Return (X, Y) of the center of cell containing provided text 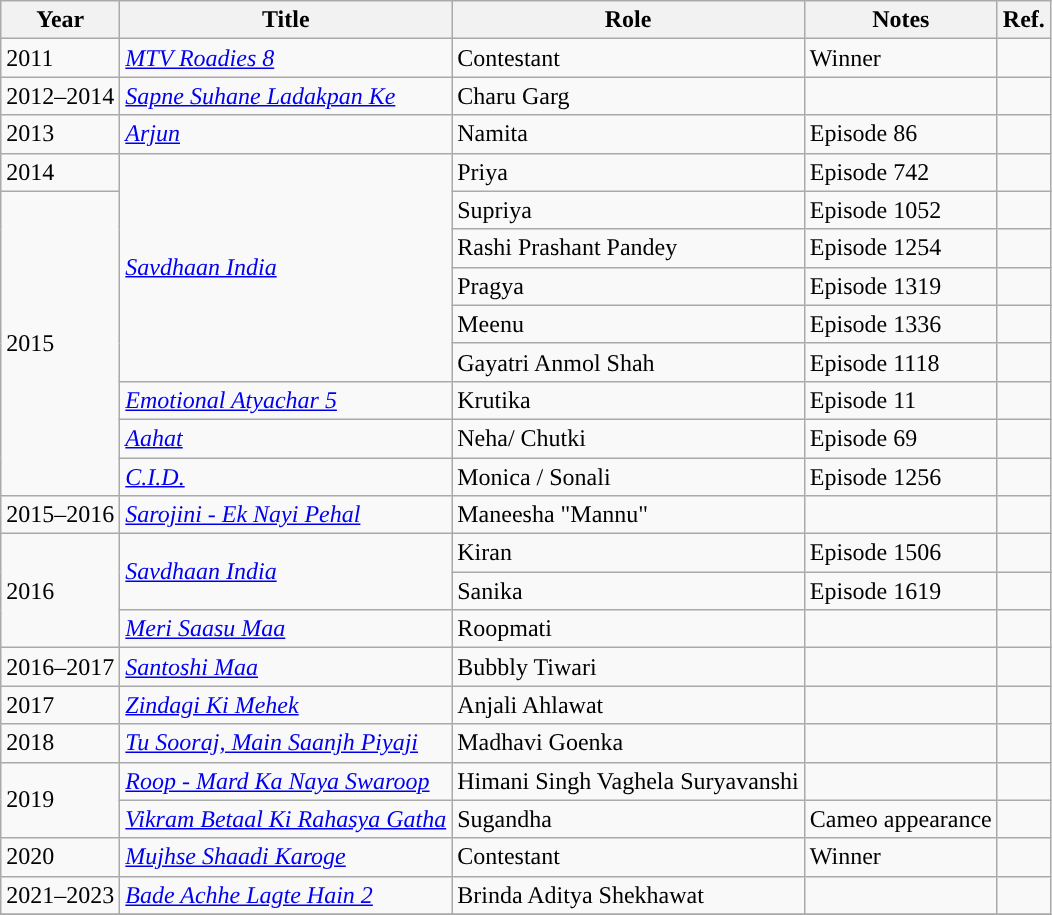
Aahat (286, 438)
Episode 1118 (900, 362)
Episode 1254 (900, 248)
Cameo appearance (900, 819)
2021–2023 (60, 895)
2011 (60, 58)
2012–2014 (60, 96)
Episode 1619 (900, 591)
2016–2017 (60, 667)
Bubbly Tiwari (628, 667)
Neha/ Chutki (628, 438)
2018 (60, 743)
Maneesha "Mannu" (628, 515)
Episode 11 (900, 400)
Episode 86 (900, 134)
Namita (628, 134)
Mujhse Shaadi Karoge (286, 857)
Meenu (628, 324)
Roop - Mard Ka Naya Swaroop (286, 781)
Gayatri Anmol Shah (628, 362)
Sarojini - Ek Nayi Pehal (286, 515)
Madhavi Goenka (628, 743)
Bade Achhe Lagte Hain 2 (286, 895)
Santoshi Maa (286, 667)
Brinda Aditya Shekhawat (628, 895)
Title (286, 20)
Himani Singh Vaghela Suryavanshi (628, 781)
Episode 69 (900, 438)
Episode 1336 (900, 324)
Meri Saasu Maa (286, 629)
2017 (60, 705)
Arjun (286, 134)
Pragya (628, 286)
Year (60, 20)
Ref. (1024, 20)
Rashi Prashant Pandey (628, 248)
2014 (60, 172)
Tu Sooraj, Main Saanjh Piyaji (286, 743)
Sapne Suhane Ladakpan Ke (286, 96)
Episode 742 (900, 172)
MTV Roadies 8 (286, 58)
Kiran (628, 553)
Sanika (628, 591)
2019 (60, 800)
Zindagi Ki Mehek (286, 705)
Vikram Betaal Ki Rahasya Gatha (286, 819)
Monica / Sonali (628, 477)
2020 (60, 857)
Sugandha (628, 819)
Roopmati (628, 629)
C.I.D. (286, 477)
Krutika (628, 400)
Supriya (628, 210)
Episode 1319 (900, 286)
2015 (60, 343)
2013 (60, 134)
Emotional Atyachar 5 (286, 400)
Charu Garg (628, 96)
Episode 1052 (900, 210)
Notes (900, 20)
2016 (60, 591)
Anjali Ahlawat (628, 705)
Priya (628, 172)
Role (628, 20)
Episode 1256 (900, 477)
Episode 1506 (900, 553)
2015–2016 (60, 515)
